Detect which cell encompasses the target text, then output its (x, y) center coordinate. 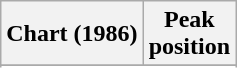
Peakposition (189, 34)
Chart (1986) (72, 34)
